Determine the (x, y) coordinate at the center of the cell enclosing the given text.  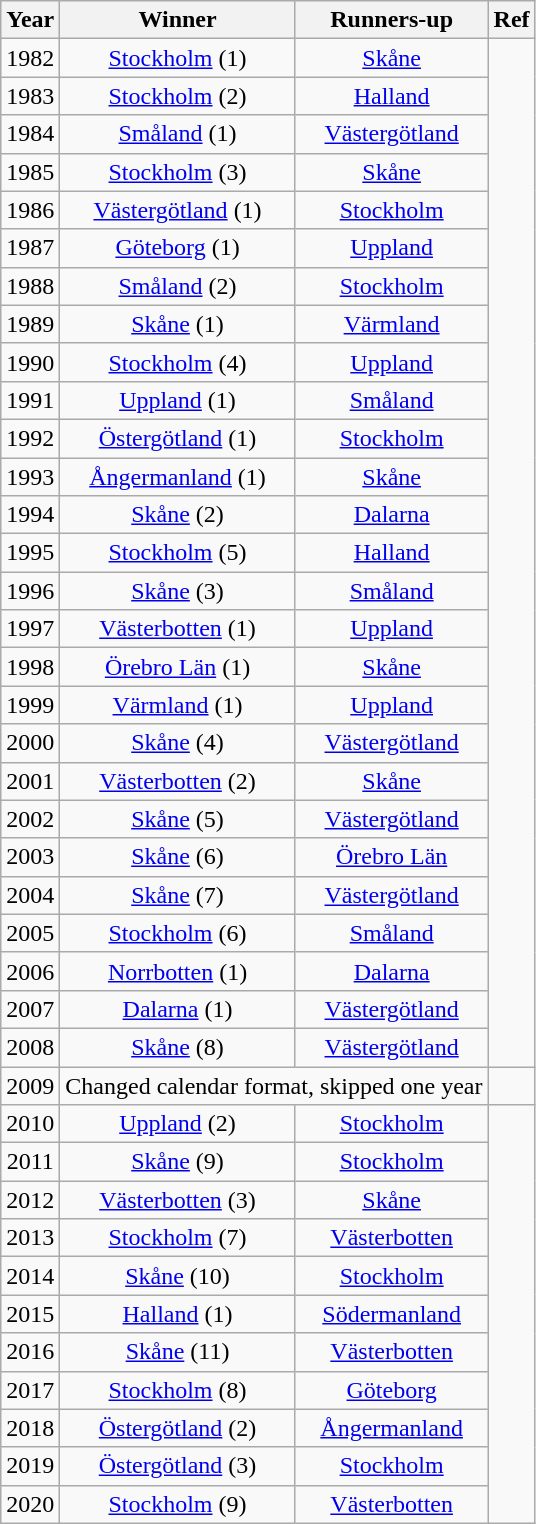
Skåne (4) (178, 743)
2013 (30, 1238)
Ref (512, 20)
Värmland (392, 324)
1984 (30, 134)
Östergötland (2) (178, 1428)
Värmland (1) (178, 705)
Stockholm (8) (178, 1390)
Småland (1) (178, 134)
Örebro Län (392, 857)
Stockholm (2) (178, 96)
Södermanland (392, 1314)
2010 (30, 1124)
Göteborg (1) (178, 248)
Ångermanland (392, 1428)
1998 (30, 667)
Skåne (3) (178, 591)
2004 (30, 895)
Örebro Län (1) (178, 667)
Skåne (2) (178, 515)
1994 (30, 515)
Year (30, 20)
Skåne (1) (178, 324)
1992 (30, 438)
2006 (30, 971)
Stockholm (4) (178, 362)
Runners-up (392, 20)
1988 (30, 286)
Dalarna (1) (178, 1009)
Göteborg (392, 1390)
Skåne (9) (178, 1162)
Halland (1) (178, 1314)
Skåne (10) (178, 1276)
2017 (30, 1390)
1986 (30, 210)
2018 (30, 1428)
1989 (30, 324)
2005 (30, 933)
2014 (30, 1276)
Västerbotten (2) (178, 781)
Stockholm (9) (178, 1504)
Östergötland (3) (178, 1466)
1997 (30, 629)
2012 (30, 1200)
2015 (30, 1314)
Skåne (11) (178, 1352)
2019 (30, 1466)
1987 (30, 248)
1985 (30, 172)
Changed calendar format, skipped one year (274, 1085)
Ångermanland (1) (178, 477)
Stockholm (1) (178, 58)
Stockholm (3) (178, 172)
Uppland (2) (178, 1124)
1991 (30, 400)
Västerbotten (1) (178, 629)
Skåne (7) (178, 895)
2002 (30, 819)
Västergötland (1) (178, 210)
Västerbotten (3) (178, 1200)
2011 (30, 1162)
2009 (30, 1085)
1983 (30, 96)
1990 (30, 362)
2020 (30, 1504)
2007 (30, 1009)
Norrbotten (1) (178, 971)
Skåne (6) (178, 857)
1996 (30, 591)
Stockholm (5) (178, 553)
Skåne (8) (178, 1047)
Uppland (1) (178, 400)
Stockholm (6) (178, 933)
1982 (30, 58)
2000 (30, 743)
2016 (30, 1352)
Östergötland (1) (178, 438)
1993 (30, 477)
2008 (30, 1047)
Winner (178, 20)
Stockholm (7) (178, 1238)
2003 (30, 857)
2001 (30, 781)
1999 (30, 705)
1995 (30, 553)
Småland (2) (178, 286)
Skåne (5) (178, 819)
